Extract the [X, Y] coordinate from the center of the cell holding the provided text.  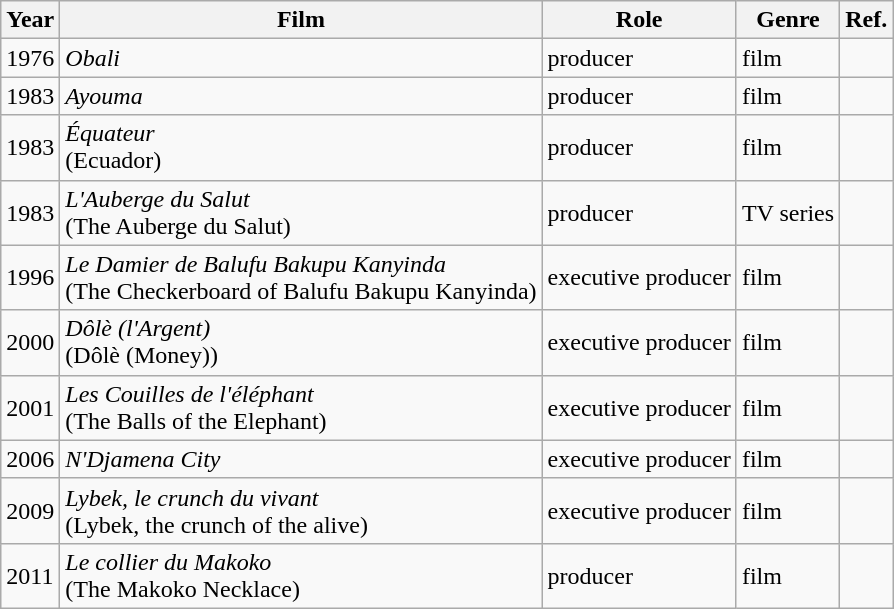
2000 [30, 342]
1996 [30, 278]
2006 [30, 459]
TV series [788, 212]
2001 [30, 408]
Genre [788, 20]
Obali [301, 58]
Film [301, 20]
Les Couilles de l'éléphant (The Balls of the Elephant) [301, 408]
Lybek, le crunch du vivant (Lybek, the crunch of the alive) [301, 510]
Ayouma [301, 96]
Ref. [866, 20]
Le collier du Makoko (The Makoko Necklace) [301, 576]
2009 [30, 510]
1976 [30, 58]
N'Djamena City [301, 459]
Équateur (Ecuador) [301, 148]
L'Auberge du Salut (The Auberge du Salut) [301, 212]
Le Damier de Balufu Bakupu Kanyinda (The Checkerboard of Balufu Bakupu Kanyinda) [301, 278]
Year [30, 20]
Dôlè (l'Argent) (Dôlè (Money)) [301, 342]
2011 [30, 576]
Role [639, 20]
